Determine the [x, y] coordinate at the center of the cell enclosing the given text.  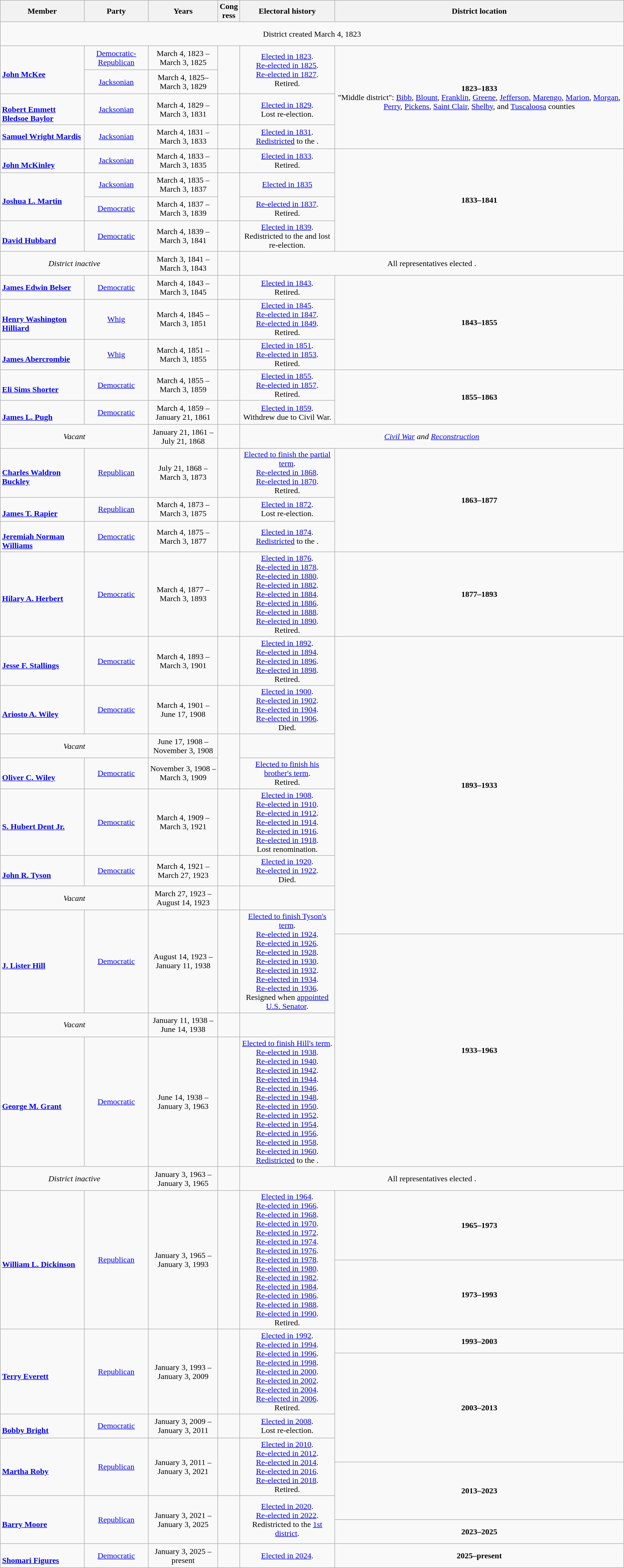
District created March 4, 1823 [312, 34]
Democratic-Republican [116, 58]
J. Lister Hill [42, 962]
March 3, 1841 –March 3, 1843 [183, 263]
Elected in 1843.Retired. [287, 287]
2023–2025 [479, 1532]
March 4, 1831 –March 3, 1833 [183, 137]
Years [183, 11]
June 14, 1938 –January 3, 1963 [183, 1102]
James Edwin Belser [42, 287]
August 14, 1923 –January 11, 1938 [183, 962]
Henry Washington Hilliard [42, 319]
Elected in 1829.Lost re-election. [287, 109]
Elected in 2008.Lost re-election. [287, 1426]
March 4, 1843 –March 3, 1845 [183, 287]
January 3, 1963 –January 3, 1965 [183, 1179]
Elected in 1833.Retired. [287, 161]
March 4, 1835 –March 3, 1837 [183, 185]
Elected to finish the partial term.Re-elected in 1868.Re-elected in 1870.Retired. [287, 473]
Robert Emmett Bledsoe Baylor [42, 109]
Elected in 1872.Lost re-election. [287, 509]
March 4, 1829 –March 3, 1831 [183, 109]
Elected in 1908.Re-elected in 1910.Re-elected in 1912.Re-elected in 1914.Re-elected in 1916.Re-elected in 1918.Lost renomination. [287, 822]
Ariosto A. Wiley [42, 709]
March 4, 1833 –March 3, 1835 [183, 161]
January 3, 2009 –January 3, 2011 [183, 1426]
Electoral history [287, 11]
Elected in 1900.Re-elected in 1902.Re-elected in 1904.Re-elected in 1906.Died. [287, 709]
1973–1993 [479, 1295]
Party [116, 11]
Elected in 1831.Redistricted to the . [287, 137]
James L. Pugh [42, 412]
Elected in 2024. [287, 1556]
District location [479, 11]
Terry Everett [42, 1372]
Eli Sims Shorter [42, 385]
Civil War and Reconstruction [432, 436]
John R. Tyson [42, 871]
March 4, 1909 –March 3, 1921 [183, 822]
Elected to finish his brother's term.Retired. [287, 773]
David Hubbard [42, 236]
George M. Grant [42, 1102]
1965–1973 [479, 1225]
November 3, 1908 –March 3, 1909 [183, 773]
1833–1841 [479, 200]
Elected in 1874.Redistricted to the . [287, 536]
January 3, 1993 –January 3, 2009 [183, 1372]
March 4, 1873 –March 3, 1875 [183, 509]
March 4, 1839 –March 3, 1841 [183, 236]
March 4, 1893 –March 3, 1901 [183, 661]
January 3, 2025 –present [183, 1556]
Elected in 1851.Re-elected in 1853.Retired. [287, 354]
January 11, 1938 –June 14, 1938 [183, 1025]
January 3, 2011 –January 3, 2021 [183, 1467]
Elected in 1855.Re-elected in 1857.Retired. [287, 385]
1893–1933 [479, 785]
William L. Dickinson [42, 1260]
James Abercrombie [42, 354]
January 3, 2021 – January 3, 2025 [183, 1520]
Samuel Wright Mardis [42, 137]
2025–present [479, 1556]
March 4, 1837 –March 3, 1839 [183, 209]
March 4, 1851 –March 3, 1855 [183, 354]
Bobby Bright [42, 1426]
Elected in 1845.Re-elected in 1847.Re-elected in 1849.Retired. [287, 319]
January 21, 1861 –July 21, 1868 [183, 436]
Charles Waldron Buckley [42, 473]
John McKee [42, 70]
John McKinley [42, 161]
Joshua L. Martin [42, 197]
1993–2003 [479, 1341]
Congress [229, 11]
Elected in 1823.Re-elected in 1825.Re-elected in 1827.Retired. [287, 70]
Elected in 1892.Re-elected in 1894.Re-elected in 1896.Re-elected in 1898.Retired. [287, 661]
January 3, 1965 –January 3, 1993 [183, 1260]
Member [42, 11]
2013–2023 [479, 1491]
Jesse F. Stallings [42, 661]
Elected in 1859.Withdrew due to Civil War. [287, 412]
Re-elected in 1837.Retired. [287, 209]
March 4, 1823 –March 3, 1825 [183, 58]
March 4, 1859 –January 21, 1861 [183, 412]
Elected in 2010.Re-elected in 2012.Re-elected in 2014.Re-elected in 2016.Re-elected in 2018.Retired. [287, 1467]
1855–1863 [479, 397]
Martha Roby [42, 1467]
1933–1963 [479, 1050]
Hilary A. Herbert [42, 594]
1863–1877 [479, 500]
March 4, 1875 –March 3, 1877 [183, 536]
1877–1893 [479, 594]
July 21, 1868 –March 3, 1873 [183, 473]
Shomari Figures [42, 1556]
March 4, 1901 –June 17, 1908 [183, 709]
1843–1855 [479, 323]
March 27, 1923 –August 14, 1923 [183, 898]
March 4, 1845 –March 3, 1851 [183, 319]
Jeremiah Norman Williams [42, 536]
March 4, 1877 –March 3, 1893 [183, 594]
Elected in 1835 [287, 185]
March 4, 1921 –March 27, 1923 [183, 871]
Barry Moore [42, 1520]
June 17, 1908 –November 3, 1908 [183, 746]
March 4, 1855 –March 3, 1859 [183, 385]
2003–2013 [479, 1408]
S. Hubert Dent Jr. [42, 822]
James T. Rapier [42, 509]
Elected in 2020.Re-elected in 2022.Redistricted to the 1st district. [287, 1520]
Oliver C. Wiley [42, 773]
Elected in 1920.Re-elected in 1922.Died. [287, 871]
Elected in 1839.Redistricted to the and lost re-election. [287, 236]
March 4, 1825–March 3, 1829 [183, 82]
